Search for the cell housing the specified text and yield its [X, Y] center coordinate. 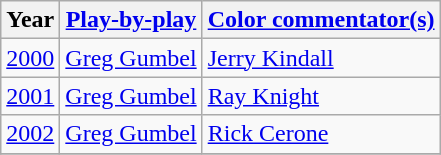
Year [30, 20]
Ray Knight [321, 96]
Rick Cerone [321, 134]
2002 [30, 134]
2001 [30, 96]
Play-by-play [131, 20]
Jerry Kindall [321, 58]
2000 [30, 58]
Color commentator(s) [321, 20]
